Extract the (x, y) coordinate from the center of the cell holding the provided text.  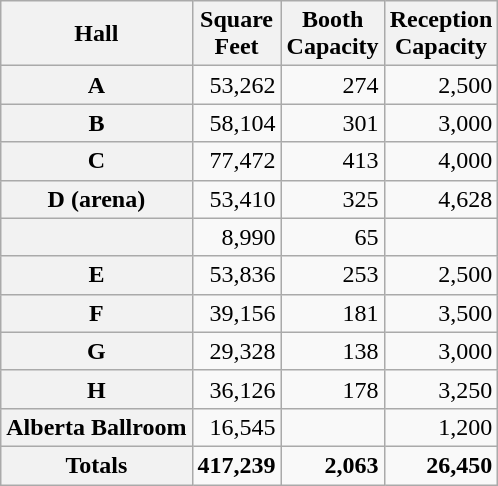
3,250 (441, 389)
36,126 (236, 389)
SquareFeet (236, 34)
325 (332, 199)
C (96, 161)
53,836 (236, 275)
181 (332, 313)
D (arena) (96, 199)
Totals (96, 465)
ReceptionCapacity (441, 34)
16,545 (236, 427)
F (96, 313)
53,410 (236, 199)
138 (332, 351)
Alberta Ballroom (96, 427)
413 (332, 161)
4,628 (441, 199)
253 (332, 275)
26,450 (441, 465)
417,239 (236, 465)
H (96, 389)
178 (332, 389)
274 (332, 85)
1,200 (441, 427)
BoothCapacity (332, 34)
39,156 (236, 313)
58,104 (236, 123)
8,990 (236, 237)
53,262 (236, 85)
G (96, 351)
65 (332, 237)
2,063 (332, 465)
3,500 (441, 313)
4,000 (441, 161)
Hall (96, 34)
A (96, 85)
E (96, 275)
77,472 (236, 161)
301 (332, 123)
B (96, 123)
29,328 (236, 351)
